From the cell containing the given text, extract its center point as [X, Y] coordinate. 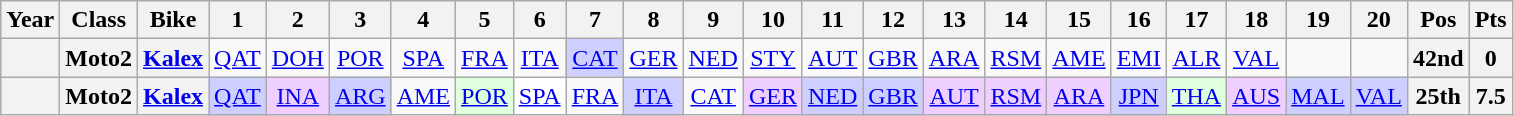
11 [832, 20]
THA [1196, 96]
16 [1138, 20]
0 [1490, 58]
Bike [174, 20]
AUS [1256, 96]
1 [238, 20]
13 [954, 20]
12 [893, 20]
8 [654, 20]
20 [1378, 20]
JPN [1138, 96]
4 [423, 20]
9 [713, 20]
Pts [1490, 20]
42nd [1438, 58]
7 [595, 20]
EMI [1138, 58]
25th [1438, 96]
MAL [1318, 96]
DOH [298, 58]
ALR [1196, 58]
Year [30, 20]
10 [772, 20]
6 [540, 20]
Class [99, 20]
14 [1016, 20]
Pos [1438, 20]
ARG [360, 96]
5 [485, 20]
15 [1079, 20]
STY [772, 58]
19 [1318, 20]
3 [360, 20]
17 [1196, 20]
7.5 [1490, 96]
18 [1256, 20]
INA [298, 96]
2 [298, 20]
